Find where the given text appears and provide that cell's center as (X, Y) coordinate. 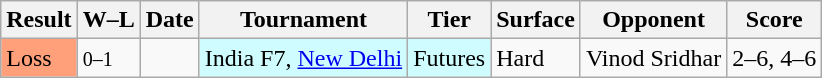
Hard (536, 58)
Surface (536, 20)
Futures (450, 58)
W–L (108, 20)
Vinod Sridhar (653, 58)
2–6, 4–6 (774, 58)
Score (774, 20)
Opponent (653, 20)
Result (39, 20)
Date (170, 20)
Tournament (303, 20)
India F7, New Delhi (303, 58)
0–1 (108, 58)
Tier (450, 20)
Loss (39, 58)
